Identify which cell holds the provided text, then report its [X, Y] central coordinate. 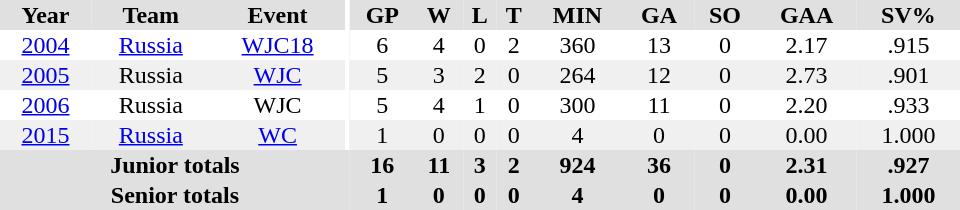
2.31 [806, 165]
.915 [908, 45]
Senior totals [175, 195]
360 [578, 45]
WJC18 [278, 45]
2004 [46, 45]
16 [382, 165]
SO [726, 15]
WC [278, 135]
2005 [46, 75]
2015 [46, 135]
924 [578, 165]
2.17 [806, 45]
.901 [908, 75]
264 [578, 75]
GP [382, 15]
2.20 [806, 105]
SV% [908, 15]
300 [578, 105]
.933 [908, 105]
13 [659, 45]
Junior totals [175, 165]
2.73 [806, 75]
6 [382, 45]
.927 [908, 165]
Event [278, 15]
GAA [806, 15]
MIN [578, 15]
12 [659, 75]
L [480, 15]
GA [659, 15]
T [514, 15]
2006 [46, 105]
W [439, 15]
Year [46, 15]
36 [659, 165]
Team [151, 15]
